Locate the cell with the specified text and output its (x, y) center coordinate. 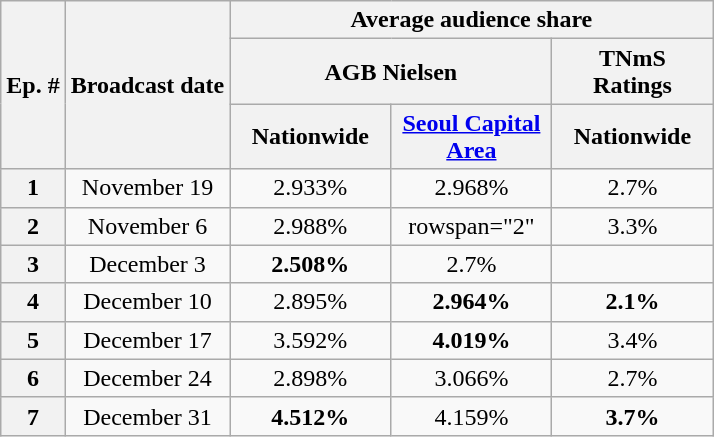
2.898% (310, 378)
2.964% (472, 302)
3.3% (632, 226)
November 19 (148, 188)
1 (33, 188)
December 24 (148, 378)
December 31 (148, 416)
4.019% (472, 340)
TNmS Ratings (632, 72)
2.895% (310, 302)
Broadcast date (148, 85)
3.592% (310, 340)
3 (33, 264)
5 (33, 340)
2.988% (310, 226)
2.968% (472, 188)
4 (33, 302)
December 10 (148, 302)
2.508% (310, 264)
2.1% (632, 302)
December 3 (148, 264)
7 (33, 416)
4.512% (310, 416)
November 6 (148, 226)
3.7% (632, 416)
6 (33, 378)
3.4% (632, 340)
AGB Nielsen (391, 72)
Ep. # (33, 85)
rowspan="2" (472, 226)
3.066% (472, 378)
4.159% (472, 416)
Average audience share (472, 20)
Seoul Capital Area (472, 136)
December 17 (148, 340)
2.933% (310, 188)
2 (33, 226)
